Find where the given text appears and provide that cell's center as [X, Y] coordinate. 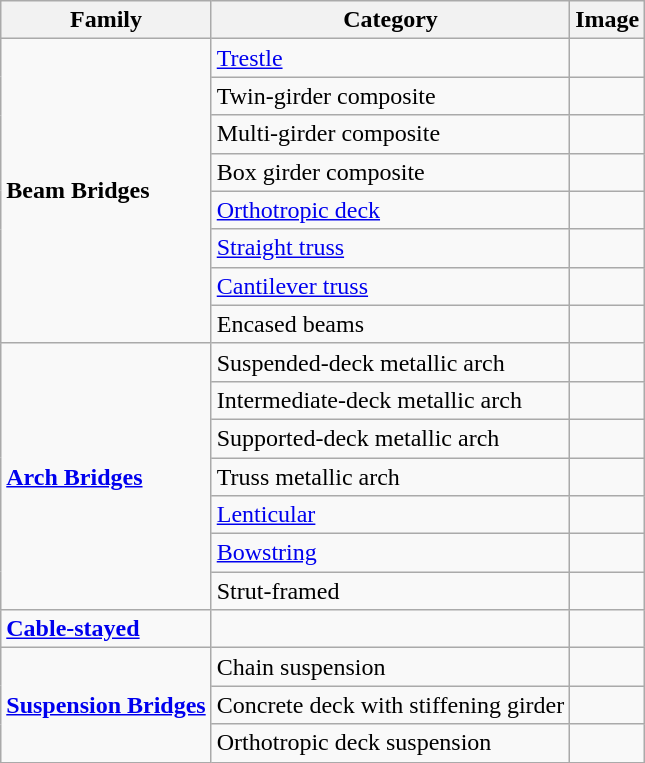
Supported-deck metallic arch [390, 438]
Intermediate-deck metallic arch [390, 400]
Twin-girder composite [390, 96]
Suspended-deck metallic arch [390, 362]
Box girder composite [390, 172]
Truss metallic arch [390, 477]
Image [608, 20]
Concrete deck with stiffening girder [390, 705]
Chain suspension [390, 667]
Orthotropic deck [390, 210]
Cable-stayed [106, 629]
Straight truss [390, 248]
Orthotropic deck suspension [390, 743]
Arch Bridges [106, 476]
Category [390, 20]
Multi-girder composite [390, 134]
Beam Bridges [106, 191]
Suspension Bridges [106, 705]
Cantilever truss [390, 286]
Trestle [390, 58]
Bowstring [390, 553]
Strut-framed [390, 591]
Family [106, 20]
Lenticular [390, 515]
Encased beams [390, 324]
